Search for the cell housing the specified text and yield its [x, y] center coordinate. 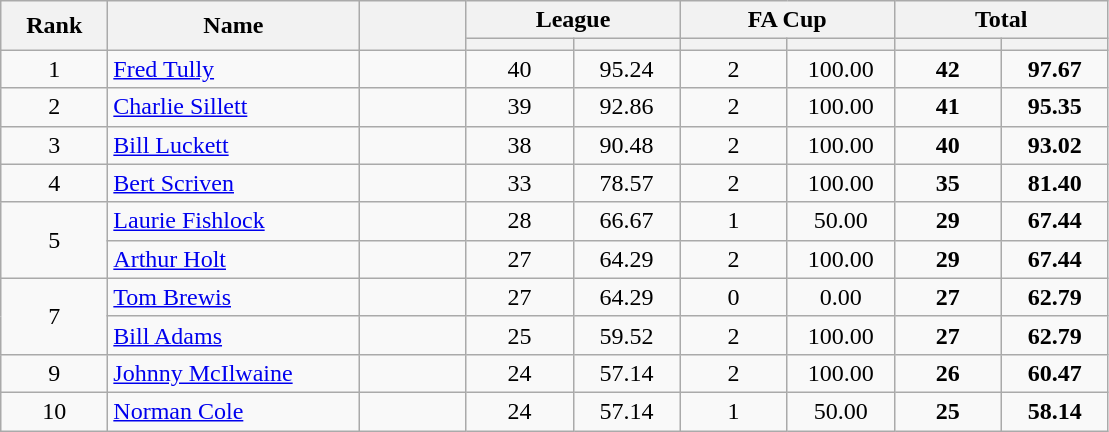
Rank [54, 26]
39 [520, 107]
33 [520, 183]
28 [520, 221]
58.14 [1054, 411]
95.35 [1054, 107]
Fred Tully [234, 69]
60.47 [1054, 373]
Arthur Holt [234, 259]
0 [734, 297]
5 [54, 240]
4 [54, 183]
95.24 [626, 69]
10 [54, 411]
26 [948, 373]
9 [54, 373]
Charlie Sillett [234, 107]
97.67 [1054, 69]
Bill Adams [234, 335]
Name [234, 26]
7 [54, 316]
59.52 [626, 335]
81.40 [1054, 183]
42 [948, 69]
38 [520, 145]
78.57 [626, 183]
Johnny McIlwaine [234, 373]
0.00 [840, 297]
Tom Brewis [234, 297]
FA Cup [787, 20]
92.86 [626, 107]
Norman Cole [234, 411]
93.02 [1054, 145]
41 [948, 107]
Bert Scriven [234, 183]
35 [948, 183]
Laurie Fishlock [234, 221]
Total [1001, 20]
League [573, 20]
90.48 [626, 145]
66.67 [626, 221]
Bill Luckett [234, 145]
3 [54, 145]
